Output the [x, y] coordinate of the center of the cell containing the given text.  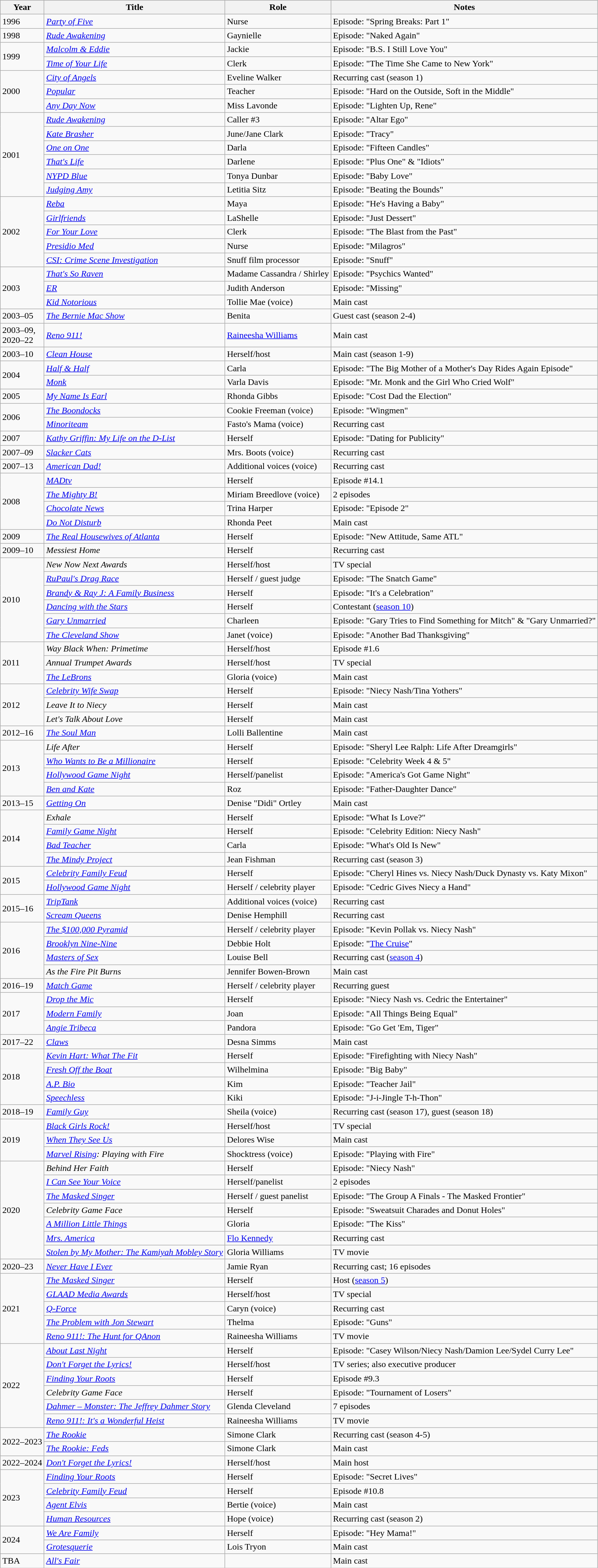
Clean House [135, 354]
Snuff film processor [278, 260]
2009 [22, 536]
Stolen by My Mother: The Kamiyah Mobley Story [135, 1252]
Episode: "The Big Mother of a Mother's Day Rides Again Episode" [465, 368]
Getting On [135, 803]
Half & Half [135, 368]
Episode: "Cheryl Hines vs. Niecy Nash/Duck Dynasty vs. Katy Mixon" [465, 873]
Episode: "B.S. I Still Love You" [465, 49]
Episode: "Gary Tries to Find Something for Mitch" & "Gary Unmarried?" [465, 620]
Messiest Home [135, 550]
Gary Unmarried [135, 620]
Role [278, 7]
Drop the Mic [135, 999]
Episode: "Hard on the Outside, Soft in the Middle" [465, 91]
2007–09 [22, 452]
Episode: "Niecy Nash/Tina Yothers" [465, 691]
Judith Anderson [278, 288]
Human Resources [135, 1519]
2022–2024 [22, 1463]
Episode #9.3 [465, 1378]
Grotesquerie [135, 1547]
Episode: "The Group A Finals - The Masked Frontier" [465, 1196]
Episode: "Hey Mama!" [465, 1533]
We Are Family [135, 1533]
Black Girls Rock! [135, 1126]
2003 [22, 288]
2012–16 [22, 733]
Host (season 5) [465, 1280]
The Mighty B! [135, 494]
The Boondocks [135, 410]
Episode: "Cedric Gives Niecy a Hand" [465, 887]
2015–16 [22, 908]
2007–13 [22, 466]
Jean Fishman [278, 859]
Kathy Griffin: My Life on the D-List [135, 438]
Way Black When: Primetime [135, 649]
Episode: "Niecy Nash" [465, 1168]
2012 [22, 705]
Episode: "What's Old Is New" [465, 845]
Gaynielle [278, 35]
2022–2023 [22, 1442]
Recurring cast (season 17), guest (season 18) [465, 1112]
2009–10 [22, 550]
Miss Lavonde [278, 105]
The LeBrons [135, 677]
Angie Tribeca [135, 1028]
Year [22, 7]
Family Guy [135, 1112]
NYPD Blue [135, 176]
Episode: "The Time She Came to New York" [465, 63]
Episode: "Altar Ego" [465, 119]
Gloria Williams [278, 1252]
Ben and Kate [135, 789]
2003–10 [22, 354]
Janet (voice) [278, 634]
Mrs. America [135, 1238]
Kevin Hart: What The Fit [135, 1056]
The Mindy Project [135, 859]
Episode: "Another Bad Thanksgiving" [465, 634]
Minoriteam [135, 424]
Debbie Holt [278, 943]
Desna Simms [278, 1042]
2003–09, 2020–22 [22, 335]
My Name Is Earl [135, 396]
I Can See Your Voice [135, 1182]
2020 [22, 1210]
Kim [278, 1084]
For Your Love [135, 232]
Varla Davis [278, 382]
Teacher [278, 91]
The $100,000 Pyramid [135, 929]
Episode #14.1 [465, 480]
Madame Cassandra / Shirley [278, 274]
Episode: "America's Got Game Night" [465, 775]
The Rookie: Feds [135, 1449]
Reno 911! [135, 335]
Hope (voice) [278, 1519]
Kate Brasher [135, 133]
Tonya Dunbar [278, 176]
Notes [465, 7]
Herself / guest judge [278, 578]
Episode: "New Attitude, Same ATL" [465, 536]
Dahmer – Monster: The Jeffrey Dahmer Story [135, 1407]
Chocolate News [135, 508]
2017 [22, 1014]
Speechless [135, 1098]
Episode: "Celebrity Edition: Niecy Nash" [465, 831]
2008 [22, 501]
2015 [22, 880]
Masters of Sex [135, 957]
Popular [135, 91]
Girlfriends [135, 218]
Match Game [135, 985]
Charleen [278, 620]
Kiki [278, 1098]
When They See Us [135, 1140]
The Problem with Jon Stewart [135, 1322]
2000 [22, 91]
Denise Hemphill [278, 915]
Episode: "Beating the Bounds" [465, 190]
City of Angels [135, 77]
The Cleveland Show [135, 634]
The Real Housewives of Atlanta [135, 536]
Episode: "Niecy Nash vs. Cedric the Entertainer" [465, 999]
Jackie [278, 49]
Episode: "Mr. Monk and the Girl Who Cried Wolf" [465, 382]
2014 [22, 838]
Episode: "Secret Lives" [465, 1477]
2013–15 [22, 803]
2010 [22, 599]
Any Day Now [135, 105]
2020–23 [22, 1266]
Episode: "Kevin Pollak vs. Niecy Nash" [465, 929]
Modern Family [135, 1014]
Reno 911!: It's a Wonderful Heist [135, 1421]
Benita [278, 316]
Family Game Night [135, 831]
Gloria (voice) [278, 677]
Recurring cast (season 4-5) [465, 1435]
Episode: "Big Baby" [465, 1070]
Miriam Breedlove (voice) [278, 494]
A Million Little Things [135, 1224]
Caller #3 [278, 119]
2006 [22, 417]
Episode: "Spring Breaks: Part 1" [465, 21]
2016–19 [22, 985]
Episode: "Episode 2" [465, 508]
Episode: "Naked Again" [465, 35]
Brooklyn Nine-Nine [135, 943]
Episode: "J-i-Jingle T-h-Thon" [465, 1098]
Bertie (voice) [278, 1505]
That's Life [135, 161]
Maya [278, 204]
Episode: "The Snatch Game" [465, 578]
2002 [22, 232]
June/Jane Clark [278, 133]
MADtv [135, 480]
Slacker Cats [135, 452]
Episode: "Sweatsuit Charades and Donut Holes" [465, 1210]
1999 [22, 56]
2019 [22, 1140]
2005 [22, 396]
The Rookie [135, 1435]
2024 [22, 1540]
Shocktress (voice) [278, 1154]
2018 [22, 1077]
Episode: "He's Having a Baby" [465, 204]
Agent Elvis [135, 1505]
Delores Wise [278, 1140]
Dancing with the Stars [135, 606]
Caryn (voice) [278, 1308]
Episode: "Lighten Up, Rene" [465, 105]
Monk [135, 382]
Thelma [278, 1322]
Contestant (season 10) [465, 606]
Glenda Cleveland [278, 1407]
Title [135, 7]
Main cast (season 1-9) [465, 354]
Episode #1.6 [465, 649]
Episode: "Milagros" [465, 246]
2013 [22, 768]
7 episodes [465, 1407]
Episode: "Father-Daughter Dance" [465, 789]
Life After [135, 747]
Joan [278, 1014]
LaShelle [278, 218]
Herself / guest panelist [278, 1196]
Cookie Freeman (voice) [278, 410]
Lois Tryon [278, 1547]
Fasto's Mama (voice) [278, 424]
Episode: "Celebrity Week 4 & 5" [465, 761]
Behind Her Faith [135, 1168]
Main host [465, 1463]
2007 [22, 438]
Episode: "Firefighting with Niecy Nash" [465, 1056]
Episode: "The Blast from the Past" [465, 232]
2011 [22, 663]
Scream Queens [135, 915]
Episode: "The Cruise" [465, 943]
Episode: "Missing" [465, 288]
Roz [278, 789]
Party of Five [135, 21]
2001 [22, 154]
2023 [22, 1498]
Annual Trumpet Awards [135, 663]
The Soul Man [135, 733]
Let's Talk About Love [135, 719]
2004 [22, 375]
Mrs. Boots (voice) [278, 452]
Recurring cast (season 1) [465, 77]
Trina Harper [278, 508]
Wilhelmina [278, 1070]
Flo Kennedy [278, 1238]
Episode: "The Kiss" [465, 1224]
2022 [22, 1386]
ER [135, 288]
Rhonda Peet [278, 522]
Judging Amy [135, 190]
Kid Notorious [135, 302]
TV series; also executive producer [465, 1364]
Episode: "Psychics Wanted" [465, 274]
Episode: "Go Get 'Em, Tiger" [465, 1028]
A.P. Bio [135, 1084]
Eveline Walker [278, 77]
Recurring guest [465, 985]
Episode: "Fifteen Candles" [465, 147]
That's So Raven [135, 274]
Recurring cast (season 3) [465, 859]
Recurring cast (season 4) [465, 957]
TBA [22, 1561]
Gloria [278, 1224]
Episode #10.8 [465, 1491]
2018–19 [22, 1112]
Episode: "Tournament of Losers" [465, 1393]
Reba [135, 204]
Episode: "What Is Love?" [465, 817]
Episode: "Playing with Fire" [465, 1154]
Episode: "Tracy" [465, 133]
GLAAD Media Awards [135, 1294]
Jamie Ryan [278, 1266]
Episode: "Plus One" & "Idiots" [465, 161]
Episode: "Guns" [465, 1322]
Reno 911!: The Hunt for QAnon [135, 1336]
Denise "Didi" Ortley [278, 803]
Do Not Disturb [135, 522]
Tollie Mae (voice) [278, 302]
2017–22 [22, 1042]
Episode: "Casey Wilson/Niecy Nash/Damion Lee/Sydel Curry Lee" [465, 1350]
Guest cast (season 2-4) [465, 316]
Recurring cast (season 2) [465, 1519]
Episode: "Just Dessert" [465, 218]
Darlene [278, 161]
Marvel Rising: Playing with Fire [135, 1154]
2021 [22, 1308]
Sheila (voice) [278, 1112]
Presidio Med [135, 246]
American Dad! [135, 466]
TripTank [135, 901]
2016 [22, 950]
Episode: "Dating for Publicity" [465, 438]
Episode: "It's a Celebration" [465, 592]
RuPaul's Drag Race [135, 578]
Exhale [135, 817]
New Now Next Awards [135, 564]
2003–05 [22, 316]
Episode: "Teacher Jail" [465, 1084]
All's Fair [135, 1561]
Bad Teacher [135, 845]
Time of Your Life [135, 63]
Episode: "All Things Being Equal" [465, 1014]
Brandy & Ray J: A Family Business [135, 592]
Episode: "Wingmen" [465, 410]
One on One [135, 147]
1996 [22, 21]
Jennifer Bowen-Brown [278, 971]
Episode: "Baby Love" [465, 176]
As the Fire Pit Burns [135, 971]
1998 [22, 35]
Malcolm & Eddie [135, 49]
About Last Night [135, 1350]
Letitia Sitz [278, 190]
Fresh Off the Boat [135, 1070]
The Bernie Mac Show [135, 316]
Recurring cast; 16 episodes [465, 1266]
Episode: "Cost Dad the Election" [465, 396]
Darla [278, 147]
Lolli Ballentine [278, 733]
CSI: Crime Scene Investigation [135, 260]
Who Wants to Be a Millionaire [135, 761]
Episode: "Sheryl Lee Ralph: Life After Dreamgirls" [465, 747]
Pandora [278, 1028]
Never Have I Ever [135, 1266]
Episode: "Snuff" [465, 260]
Claws [135, 1042]
Q-Force [135, 1308]
Louise Bell [278, 957]
Rhonda Gibbs [278, 396]
Celebrity Wife Swap [135, 691]
Leave It to Niecy [135, 705]
